Extract the [X, Y] coordinate from the center of the cell holding the provided text.  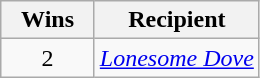
2 [48, 58]
Wins [48, 20]
Lonesome Dove [176, 58]
Recipient [176, 20]
